Pinpoint the cell where the given text exists, returning its [x, y] midpoint coordinate. 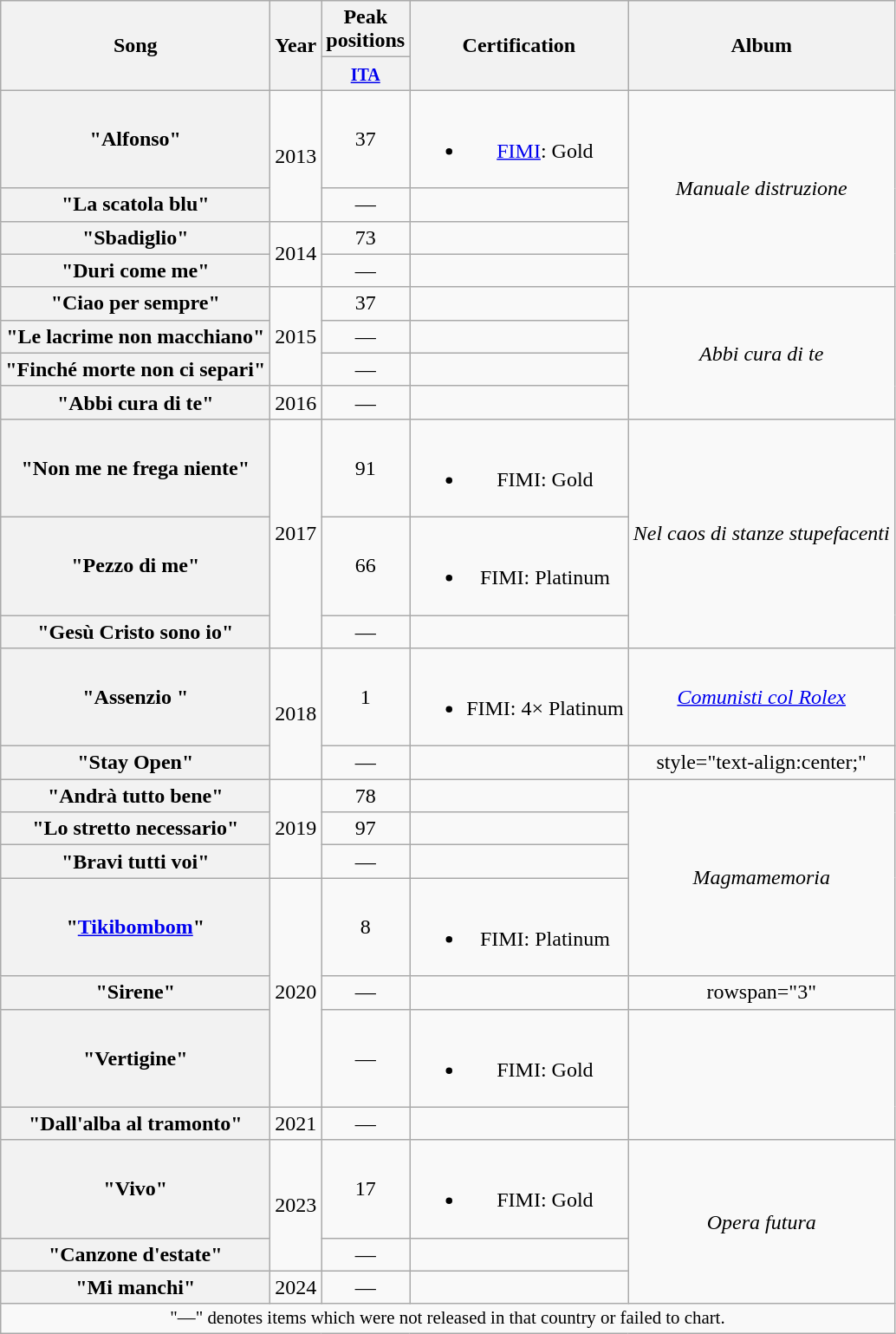
Opera futura [761, 1222]
2018 [296, 714]
2023 [296, 1205]
"Finché morte non ci separi" [135, 369]
"Sbadiglio" [135, 238]
ITA [366, 74]
Nel caos di stanze stupefacenti [761, 533]
Year [296, 45]
2016 [296, 402]
"Lo stretto necessario" [135, 829]
2020 [296, 992]
style="text-align:center;" [761, 763]
2017 [296, 533]
"Non me ne frega niente" [135, 468]
66 [366, 565]
"Duri come me" [135, 270]
FIMI: 4× Platinum [520, 697]
Abbi cura di te [761, 353]
"Assenzio " [135, 697]
8 [366, 927]
"Canzone d'estate" [135, 1254]
"Dall'alba al tramonto" [135, 1123]
"—" denotes items which were not released in that country or failed to chart. [447, 1318]
"Abbi cura di te" [135, 402]
Album [761, 45]
"Andrà tutto bene" [135, 796]
Comunisti col Rolex [761, 697]
2013 [296, 156]
"Alfonso" [135, 139]
Manuale distruzione [761, 189]
"Vertigine" [135, 1057]
Certification [520, 45]
73 [366, 238]
2015 [296, 336]
"La scatola blu" [135, 205]
78 [366, 796]
17 [366, 1189]
"Sirene" [135, 992]
"Stay Open" [135, 763]
2024 [296, 1287]
"Tikibombom" [135, 927]
97 [366, 829]
Song [135, 45]
91 [366, 468]
"Gesù Cristo sono io" [135, 632]
"Le lacrime non macchiano" [135, 336]
Peak positions [366, 29]
"Ciao per sempre" [135, 303]
"Vivo" [135, 1189]
"Bravi tutti voi" [135, 862]
2021 [296, 1123]
"Mi manchi" [135, 1287]
rowspan="3" [761, 992]
Magmamemoria [761, 877]
2019 [296, 829]
"Pezzo di me" [135, 565]
2014 [296, 254]
1 [366, 697]
